Output the [x, y] coordinate of the center of the cell containing the given text.  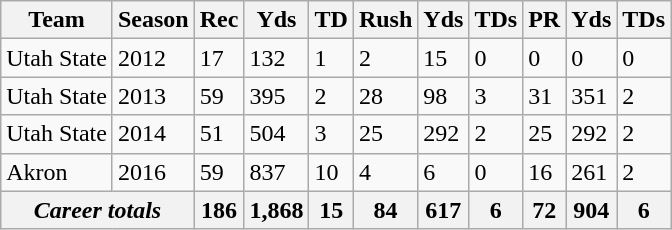
98 [444, 96]
617 [444, 210]
17 [219, 58]
72 [544, 210]
395 [276, 96]
504 [276, 134]
Team [57, 20]
2016 [153, 172]
28 [385, 96]
1,868 [276, 210]
132 [276, 58]
4 [385, 172]
Season [153, 20]
2013 [153, 96]
Rec [219, 20]
1 [331, 58]
2014 [153, 134]
Akron [57, 172]
Career totals [98, 210]
Rush [385, 20]
31 [544, 96]
TD [331, 20]
261 [592, 172]
186 [219, 210]
51 [219, 134]
2012 [153, 58]
904 [592, 210]
351 [592, 96]
16 [544, 172]
837 [276, 172]
84 [385, 210]
PR [544, 20]
10 [331, 172]
